Determine the (x, y) coordinate at the center of the cell enclosing the given text.  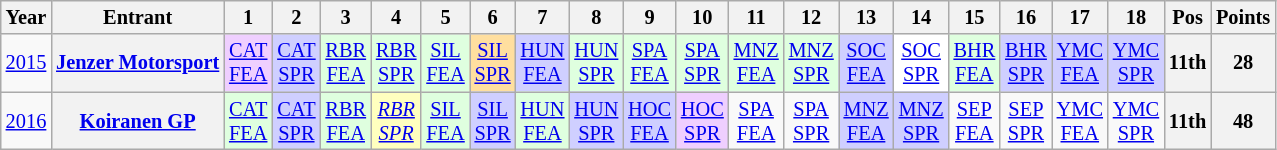
Points (1243, 17)
Pos (1188, 17)
6 (493, 17)
SOCSPR (922, 63)
11 (756, 17)
2 (296, 17)
10 (702, 17)
SEPSPR (1026, 121)
SOCFEA (866, 63)
BHRSPR (1026, 63)
16 (1026, 17)
48 (1243, 121)
SEPFEA (975, 121)
14 (922, 17)
9 (650, 17)
HOCFEA (650, 121)
2015 (26, 63)
Jenzer Motorsport (138, 63)
8 (596, 17)
3 (345, 17)
18 (1136, 17)
1 (248, 17)
28 (1243, 63)
17 (1080, 17)
Koiranen GP (138, 121)
7 (543, 17)
Year (26, 17)
Entrant (138, 17)
12 (812, 17)
5 (445, 17)
13 (866, 17)
4 (396, 17)
HOCSPR (702, 121)
BHRFEA (975, 63)
2016 (26, 121)
15 (975, 17)
